Pinpoint the cell where the given text exists, returning its (x, y) midpoint coordinate. 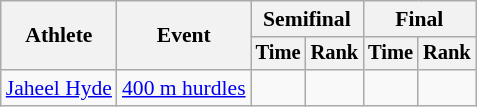
400 m hurdles (184, 88)
Final (419, 19)
Event (184, 36)
Jaheel Hyde (59, 88)
Athlete (59, 36)
Semifinal (307, 19)
